Return the (x, y) coordinate for the center point of the cell that contains the specified text.  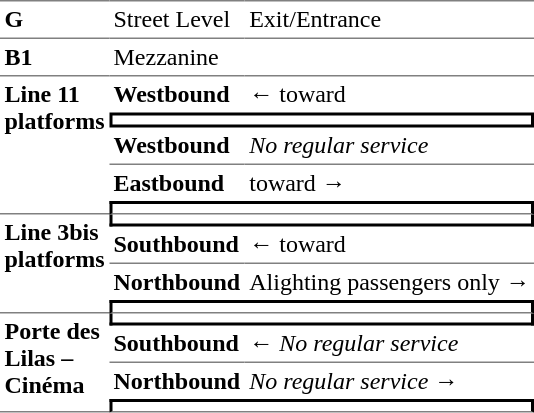
B1 (54, 57)
Street Level (177, 19)
Line 3bis platforms (54, 264)
Line 11 platforms (54, 145)
Eastbound (177, 183)
G (54, 19)
Mezzanine (177, 57)
Porte des Lilas – Cinéma (54, 364)
